For the text-containing cell, return its midpoint in [X, Y] coordinate format. 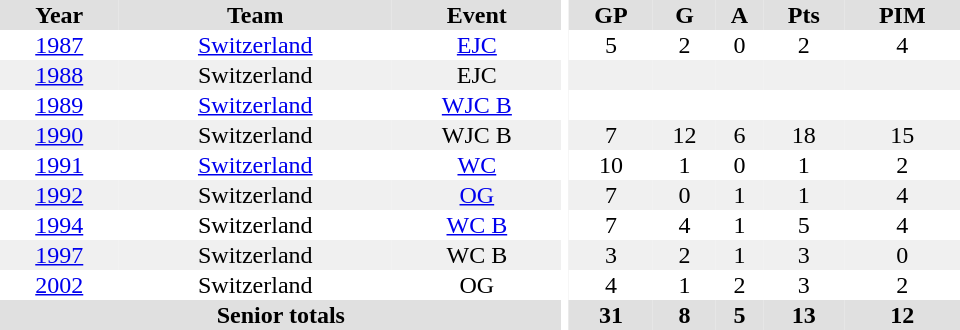
Pts [804, 15]
10 [611, 165]
1991 [60, 165]
1994 [60, 225]
31 [611, 315]
8 [684, 315]
Year [60, 15]
G [684, 15]
18 [804, 135]
1987 [60, 45]
PIM [902, 15]
15 [902, 135]
1989 [60, 105]
1997 [60, 255]
WC [477, 165]
Event [477, 15]
Team [256, 15]
6 [740, 135]
A [740, 15]
1990 [60, 135]
GP [611, 15]
2002 [60, 285]
Senior totals [281, 315]
1988 [60, 75]
13 [804, 315]
1992 [60, 195]
